Identify which cell holds the provided text, then report its (x, y) central coordinate. 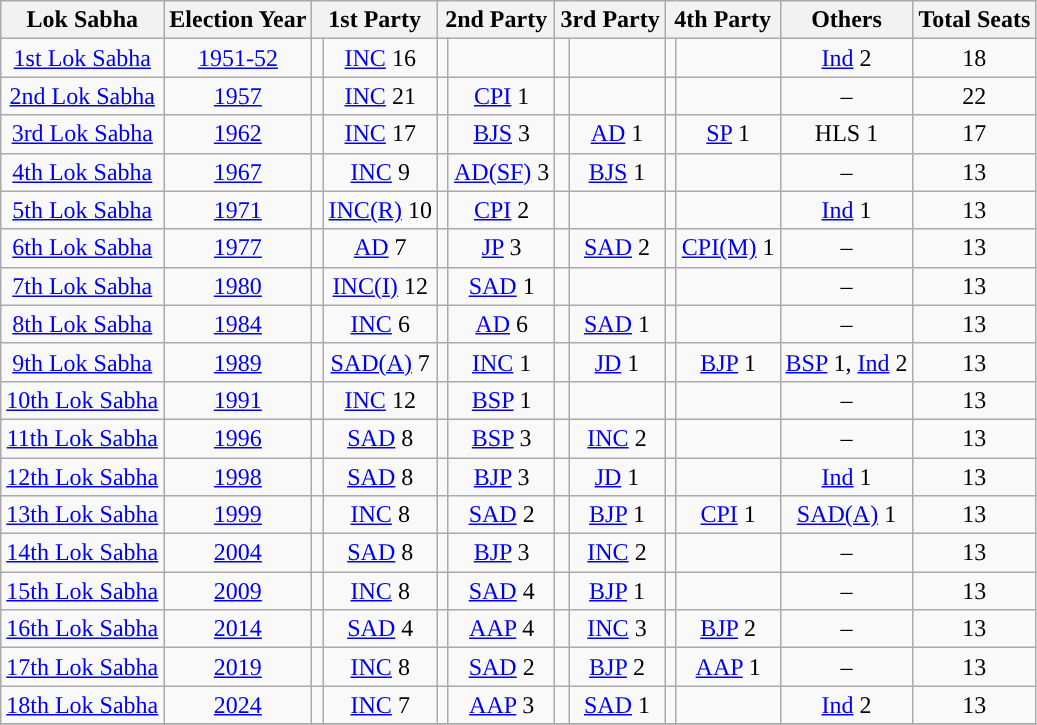
INC 3 (618, 629)
INC(I) 12 (380, 286)
SAD(A) 1 (846, 515)
10th Lok Sabha (82, 400)
1971 (238, 210)
16th Lok Sabha (82, 629)
INC(R) 10 (380, 210)
INC 9 (380, 172)
1999 (238, 515)
5th Lok Sabha (82, 210)
HLS 1 (846, 134)
BSP 3 (501, 438)
2nd Party (496, 20)
AAP 4 (501, 629)
22 (974, 96)
INC 16 (380, 58)
1962 (238, 134)
1967 (238, 172)
7th Lok Sabha (82, 286)
18 (974, 58)
17th Lok Sabha (82, 667)
INC 1 (501, 362)
2024 (238, 705)
1st Party (374, 20)
CPI 2 (501, 210)
AD(SF) 3 (501, 172)
2004 (238, 553)
1951-52 (238, 58)
17 (974, 134)
JP 3 (501, 248)
18th Lok Sabha (82, 705)
1957 (238, 96)
15th Lok Sabha (82, 591)
13th Lok Sabha (82, 515)
INC 6 (380, 324)
1977 (238, 248)
2009 (238, 591)
INC 17 (380, 134)
INC 21 (380, 96)
4th Party (722, 20)
11th Lok Sabha (82, 438)
CPI(M) 1 (728, 248)
1989 (238, 362)
1st Lok Sabha (82, 58)
3rd Party (610, 20)
14th Lok Sabha (82, 553)
Election Year (238, 20)
1996 (238, 438)
9th Lok Sabha (82, 362)
Others (846, 20)
AD 6 (501, 324)
6th Lok Sabha (82, 248)
Total Seats (974, 20)
AD 1 (618, 134)
2nd Lok Sabha (82, 96)
1984 (238, 324)
SAD(A) 7 (380, 362)
1991 (238, 400)
AD 7 (380, 248)
3rd Lok Sabha (82, 134)
2019 (238, 667)
BJS 3 (501, 134)
Lok Sabha (82, 20)
2014 (238, 629)
BSP 1, Ind 2 (846, 362)
AAP 3 (501, 705)
1998 (238, 477)
INC 12 (380, 400)
BJS 1 (618, 172)
12th Lok Sabha (82, 477)
AAP 1 (728, 667)
8th Lok Sabha (82, 324)
INC 7 (380, 705)
1980 (238, 286)
4th Lok Sabha (82, 172)
BSP 1 (501, 400)
SP 1 (728, 134)
